For the text-containing cell, return its midpoint in (X, Y) coordinate format. 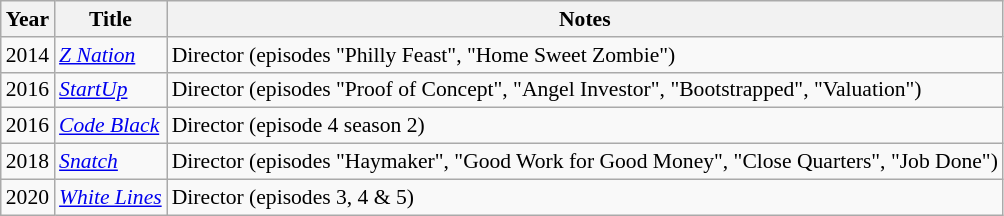
Director (episode 4 season 2) (585, 126)
Year (28, 19)
White Lines (110, 197)
StartUp (110, 90)
Director (episodes "Proof of Concept", "Angel Investor", "Bootstrapped", "Valuation") (585, 90)
2014 (28, 55)
Z Nation (110, 55)
Director (episodes 3, 4 & 5) (585, 197)
Director (episodes "Philly Feast", "Home Sweet Zombie") (585, 55)
Notes (585, 19)
2018 (28, 162)
Snatch (110, 162)
Title (110, 19)
Code Black (110, 126)
Director (episodes "Haymaker", "Good Work for Good Money", "Close Quarters", "Job Done") (585, 162)
2020 (28, 197)
